Identify which cell holds the provided text, then report its (X, Y) central coordinate. 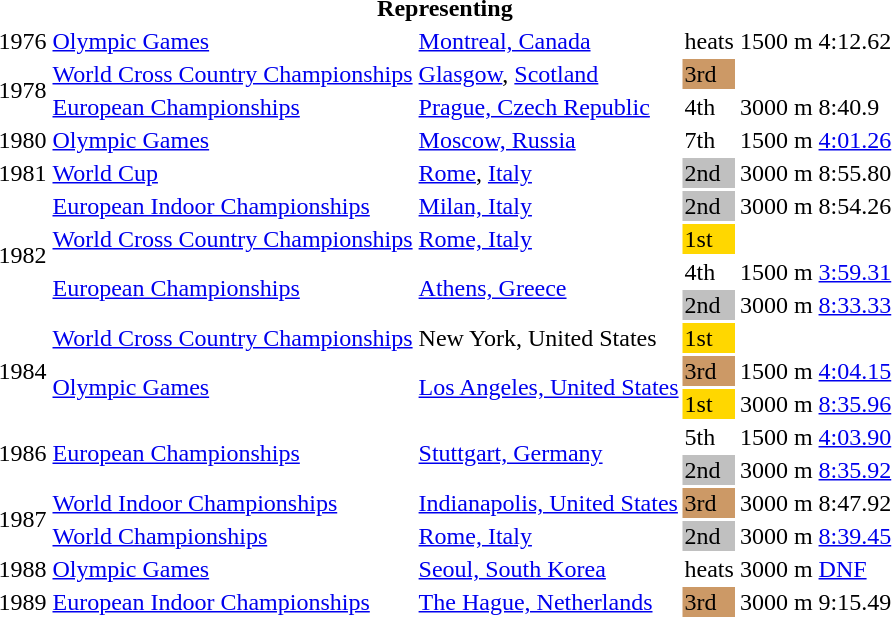
Glasgow, Scotland (548, 74)
Indianapolis, United States (548, 503)
World Cup (232, 173)
Moscow, Russia (548, 140)
Prague, Czech Republic (548, 107)
New York, United States (548, 338)
Stuttgart, Germany (548, 454)
Seoul, South Korea (548, 569)
World Indoor Championships (232, 503)
5th (709, 437)
Milan, Italy (548, 206)
Los Angeles, United States (548, 388)
Athens, Greece (548, 288)
World Championships (232, 536)
7th (709, 140)
The Hague, Netherlands (548, 602)
Montreal, Canada (548, 41)
